Return the (x, y) coordinate for the center point of the cell that contains the specified text.  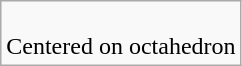
Centered on octahedron (121, 34)
